Provide the (X, Y) coordinate of the cell's center where the given text is located.  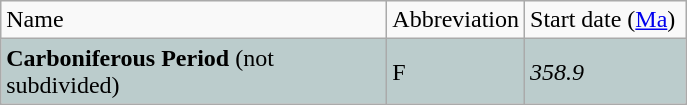
Carboniferous Period (not subdivided) (194, 72)
Name (194, 20)
Abbreviation (456, 20)
F (456, 72)
Start date (Ma) (606, 20)
358.9 (606, 72)
